Capture the cell that displays the provided text and extract its (x, y) central coordinate. 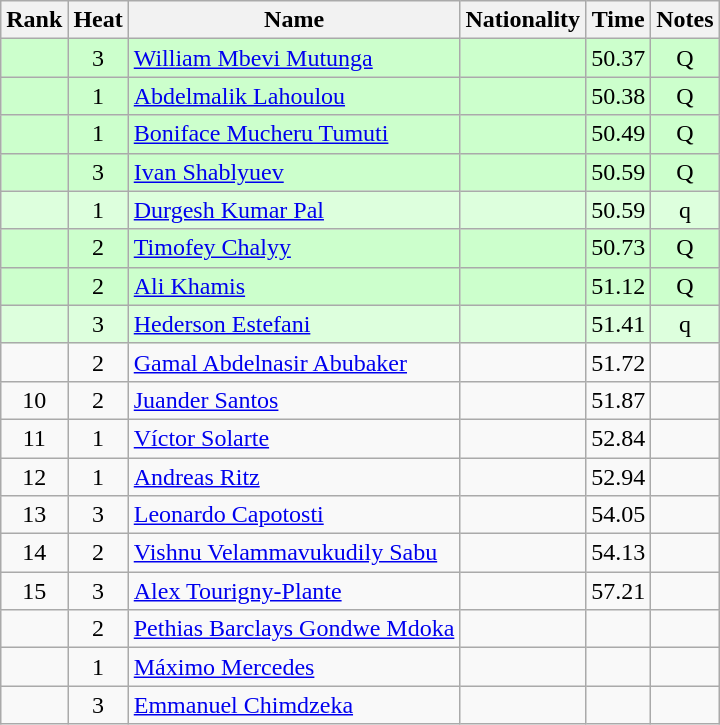
13 (34, 515)
50.38 (618, 96)
Boniface Mucheru Tumuti (294, 134)
Durgesh Kumar Pal (294, 210)
Heat (98, 20)
Víctor Solarte (294, 438)
Pethias Barclays Gondwe Mdoka (294, 629)
Andreas Ritz (294, 477)
Time (618, 20)
Nationality (523, 20)
11 (34, 438)
William Mbevi Mutunga (294, 58)
51.87 (618, 400)
Rank (34, 20)
Vishnu Velammavukudily Sabu (294, 553)
52.94 (618, 477)
Leonardo Capotosti (294, 515)
54.05 (618, 515)
52.84 (618, 438)
Timofey Chalyy (294, 248)
15 (34, 591)
10 (34, 400)
Emmanuel Chimdzeka (294, 705)
51.72 (618, 362)
Name (294, 20)
14 (34, 553)
Ali Khamis (294, 286)
50.49 (618, 134)
54.13 (618, 553)
50.73 (618, 248)
50.37 (618, 58)
51.12 (618, 286)
51.41 (618, 324)
57.21 (618, 591)
Ivan Shablyuev (294, 172)
Gamal Abdelnasir Abubaker (294, 362)
Hederson Estefani (294, 324)
Máximo Mercedes (294, 667)
12 (34, 477)
Abdelmalik Lahoulou (294, 96)
Juander Santos (294, 400)
Notes (685, 20)
Alex Tourigny-Plante (294, 591)
